Determine the (x, y) coordinate at the center of the cell enclosing the given text.  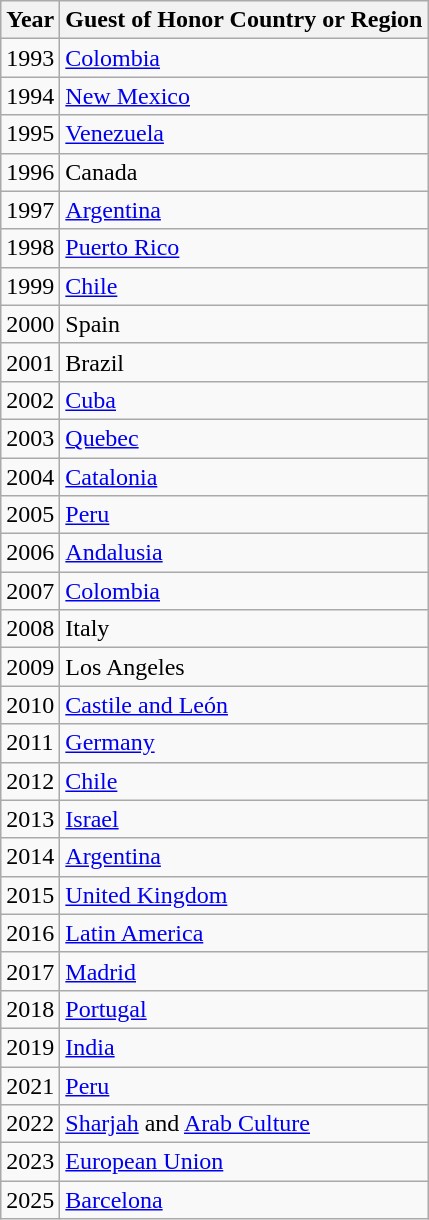
Canada (244, 172)
Cuba (244, 400)
Portugal (244, 1009)
Puerto Rico (244, 248)
Brazil (244, 362)
Venezuela (244, 134)
Latin America (244, 933)
1998 (30, 248)
2009 (30, 667)
United Kingdom (244, 895)
Italy (244, 629)
Andalusia (244, 553)
1993 (30, 58)
2015 (30, 895)
Year (30, 20)
2012 (30, 781)
1994 (30, 96)
2001 (30, 362)
Quebec (244, 438)
European Union (244, 1162)
Spain (244, 324)
Castile and León (244, 705)
2021 (30, 1085)
2022 (30, 1124)
2008 (30, 629)
1996 (30, 172)
2007 (30, 591)
Barcelona (244, 1200)
Madrid (244, 971)
2019 (30, 1047)
2016 (30, 933)
2025 (30, 1200)
2004 (30, 477)
1999 (30, 286)
Los Angeles (244, 667)
2011 (30, 743)
1995 (30, 134)
1997 (30, 210)
2013 (30, 819)
Guest of Honor Country or Region (244, 20)
2018 (30, 1009)
Sharjah and Arab Culture (244, 1124)
2006 (30, 553)
India (244, 1047)
2010 (30, 705)
2000 (30, 324)
2023 (30, 1162)
2002 (30, 400)
Israel (244, 819)
2003 (30, 438)
Catalonia (244, 477)
2014 (30, 857)
2005 (30, 515)
2017 (30, 971)
New Mexico (244, 96)
Germany (244, 743)
